Locate the cell with the specified text and output its [x, y] center coordinate. 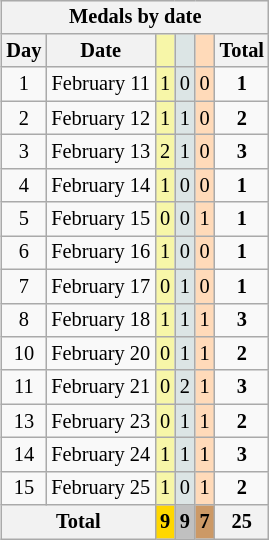
11 [24, 387]
February 21 [100, 387]
February 23 [100, 421]
Date [100, 51]
February 24 [100, 455]
February 16 [100, 253]
February 25 [100, 488]
Day [24, 51]
February 12 [100, 118]
25 [242, 522]
February 17 [100, 286]
February 18 [100, 320]
15 [24, 488]
4 [24, 185]
5 [24, 219]
13 [24, 421]
February 11 [100, 84]
10 [24, 354]
February 20 [100, 354]
14 [24, 455]
February 15 [100, 219]
February 13 [100, 152]
Medals by date [136, 17]
February 14 [100, 185]
6 [24, 253]
8 [24, 320]
